Detect which cell encompasses the target text, then output its [x, y] center coordinate. 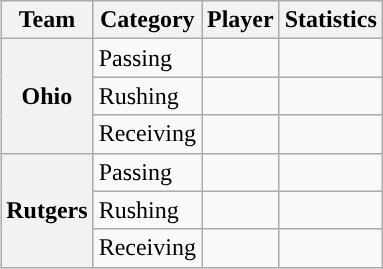
Statistics [330, 20]
Category [147, 20]
Rutgers [47, 210]
Team [47, 20]
Player [241, 20]
Ohio [47, 96]
